Capture the cell that displays the provided text and extract its [X, Y] central coordinate. 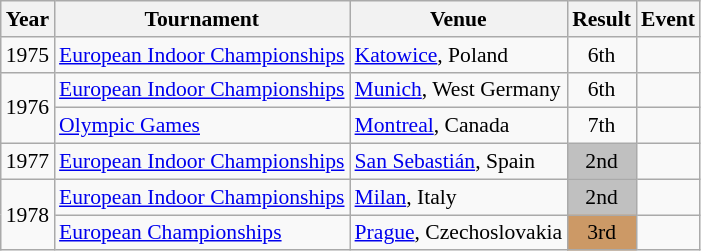
European Championships [202, 233]
7th [602, 126]
1976 [28, 108]
Munich, West Germany [459, 90]
San Sebastián, Spain [459, 162]
Year [28, 19]
Milan, Italy [459, 197]
Event [668, 19]
Tournament [202, 19]
1975 [28, 55]
Katowice, Poland [459, 55]
Venue [459, 19]
Result [602, 19]
Montreal, Canada [459, 126]
Prague, Czechoslovakia [459, 233]
1978 [28, 214]
3rd [602, 233]
Olympic Games [202, 126]
1977 [28, 162]
